From the cell containing the given text, extract its center point as (X, Y) coordinate. 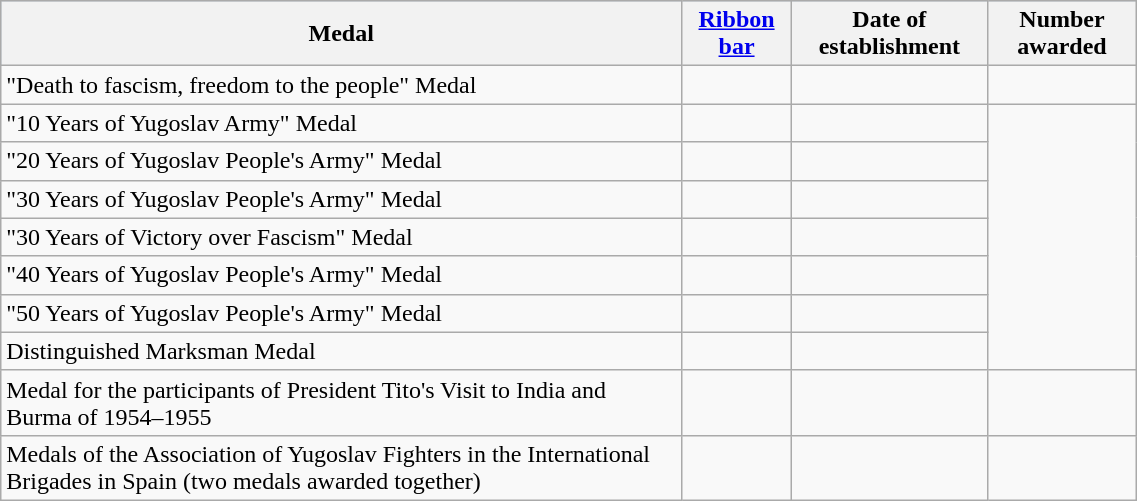
Medal for the participants of President Tito's Visit to India and Burma of 1954–1955 (342, 402)
"20 Years of Yugoslav People's Army" Medal (342, 161)
"Death to fascism, freedom to the people" Medal (342, 85)
"30 Years of Victory over Fascism" Medal (342, 237)
"10 Years of Yugoslav Army" Medal (342, 123)
"30 Years of Yugoslav People's Army" Medal (342, 199)
Number awarded (1062, 34)
Date of establishment (889, 34)
"50 Years of Yugoslav People's Army" Medal (342, 313)
Medal (342, 34)
"40 Years of Yugoslav People's Army" Medal (342, 275)
Distinguished Marksman Medal (342, 351)
Ribbon bar (737, 34)
Medals of the Association of Yugoslav Fighters in the International Brigades in Spain (two medals awarded together) (342, 468)
